Search for the cell housing the specified text and yield its (X, Y) center coordinate. 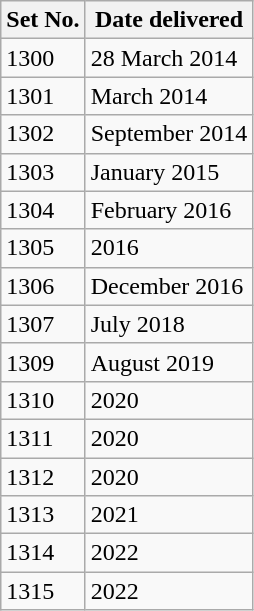
2016 (169, 248)
1307 (43, 324)
2021 (169, 515)
1312 (43, 477)
1306 (43, 286)
1311 (43, 438)
1305 (43, 248)
December 2016 (169, 286)
1301 (43, 96)
1314 (43, 553)
July 2018 (169, 324)
September 2014 (169, 134)
January 2015 (169, 172)
March 2014 (169, 96)
February 2016 (169, 210)
1309 (43, 362)
1300 (43, 58)
1310 (43, 400)
28 March 2014 (169, 58)
1302 (43, 134)
1303 (43, 172)
Date delivered (169, 20)
August 2019 (169, 362)
1315 (43, 591)
Set No. (43, 20)
1313 (43, 515)
1304 (43, 210)
